Return [X, Y] of the center of cell containing provided text 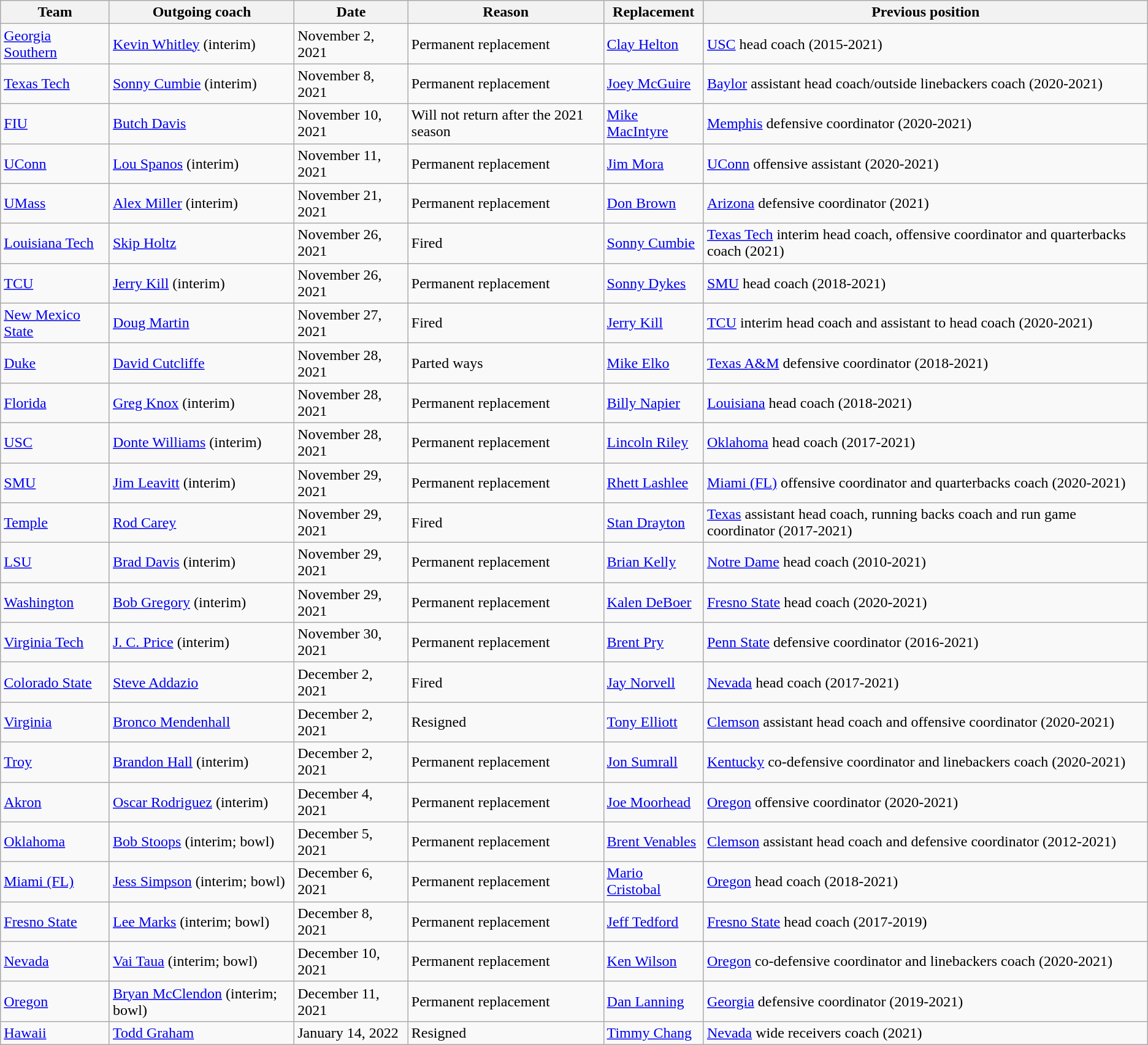
January 14, 2022 [351, 1033]
Texas Tech [55, 83]
Alex Miller (interim) [201, 204]
November 11, 2021 [351, 163]
Reason [505, 12]
Lee Marks (interim; bowl) [201, 921]
Replacement [654, 12]
Kevin Whitley (interim) [201, 44]
USC head coach (2015-2021) [925, 44]
Akron [55, 802]
Washington [55, 602]
Oscar Rodriguez (interim) [201, 802]
Rod Carey [201, 522]
UConn offensive assistant (2020-2021) [925, 163]
TCU [55, 283]
Oregon head coach (2018-2021) [925, 882]
Duke [55, 363]
Dan Lanning [654, 1001]
Bob Stoops (interim; bowl) [201, 841]
Stan Drayton [654, 522]
Brent Venables [654, 841]
Temple [55, 522]
Mike Elko [654, 363]
Butch Davis [201, 124]
LSU [55, 563]
Clemson assistant head coach and defensive coordinator (2012-2021) [925, 841]
Billy Napier [654, 402]
Oregon [55, 1001]
November 10, 2021 [351, 124]
Troy [55, 762]
November 30, 2021 [351, 643]
Texas Tech interim head coach, offensive coordinator and quarterbacks coach (2021) [925, 243]
Jim Mora [654, 163]
Joey McGuire [654, 83]
UMass [55, 204]
December 11, 2021 [351, 1001]
Nevada head coach (2017-2021) [925, 682]
Joe Moorhead [654, 802]
Texas A&M defensive coordinator (2018-2021) [925, 363]
Lou Spanos (interim) [201, 163]
Clemson assistant head coach and offensive coordinator (2020-2021) [925, 722]
Miami (FL) offensive coordinator and quarterbacks coach (2020-2021) [925, 482]
UConn [55, 163]
November 2, 2021 [351, 44]
Oklahoma [55, 841]
Team [55, 12]
Jim Leavitt (interim) [201, 482]
Baylor assistant head coach/outside linebackers coach (2020-2021) [925, 83]
Jon Sumrall [654, 762]
Donte Williams (interim) [201, 443]
Hawaii [55, 1033]
Mario Cristobal [654, 882]
December 5, 2021 [351, 841]
November 21, 2021 [351, 204]
FIU [55, 124]
Jerry Kill (interim) [201, 283]
Miami (FL) [55, 882]
SMU head coach (2018-2021) [925, 283]
Don Brown [654, 204]
December 10, 2021 [351, 962]
Date [351, 12]
Oregon offensive coordinator (2020-2021) [925, 802]
Tony Elliott [654, 722]
New Mexico State [55, 323]
Sonny Dykes [654, 283]
Brandon Hall (interim) [201, 762]
Notre Dame head coach (2010-2021) [925, 563]
Oregon co-defensive coordinator and linebackers coach (2020-2021) [925, 962]
November 27, 2021 [351, 323]
November 8, 2021 [351, 83]
Clay Helton [654, 44]
Nevada wide receivers coach (2021) [925, 1033]
Fresno State head coach (2017-2019) [925, 921]
Jay Norvell [654, 682]
USC [55, 443]
Georgia Southern [55, 44]
Virginia [55, 722]
Colorado State [55, 682]
Memphis defensive coordinator (2020-2021) [925, 124]
Mike MacIntyre [654, 124]
Previous position [925, 12]
Greg Knox (interim) [201, 402]
Sonny Cumbie [654, 243]
December 6, 2021 [351, 882]
David Cutcliffe [201, 363]
TCU interim head coach and assistant to head coach (2020-2021) [925, 323]
Brian Kelly [654, 563]
Parted ways [505, 363]
Fresno State [55, 921]
December 4, 2021 [351, 802]
Louisiana head coach (2018-2021) [925, 402]
Kentucky co-defensive coordinator and linebackers coach (2020-2021) [925, 762]
Louisiana Tech [55, 243]
Todd Graham [201, 1033]
Texas assistant head coach, running backs coach and run game coordinator (2017-2021) [925, 522]
Virginia Tech [55, 643]
Jerry Kill [654, 323]
Florida [55, 402]
J. C. Price (interim) [201, 643]
Lincoln Riley [654, 443]
Jeff Tedford [654, 921]
December 8, 2021 [351, 921]
Will not return after the 2021 season [505, 124]
Penn State defensive coordinator (2016-2021) [925, 643]
Kalen DeBoer [654, 602]
Brad Davis (interim) [201, 563]
SMU [55, 482]
Bryan McClendon (interim; bowl) [201, 1001]
Jess Simpson (interim; bowl) [201, 882]
Steve Addazio [201, 682]
Outgoing coach [201, 12]
Rhett Lashlee [654, 482]
Vai Taua (interim; bowl) [201, 962]
Bob Gregory (interim) [201, 602]
Fresno State head coach (2020-2021) [925, 602]
Brent Pry [654, 643]
Georgia defensive coordinator (2019-2021) [925, 1001]
Sonny Cumbie (interim) [201, 83]
Ken Wilson [654, 962]
Oklahoma head coach (2017-2021) [925, 443]
Skip Holtz [201, 243]
Timmy Chang [654, 1033]
Nevada [55, 962]
Doug Martin [201, 323]
Bronco Mendenhall [201, 722]
Arizona defensive coordinator (2021) [925, 204]
